Determine the (X, Y) coordinate at the center of the cell enclosing the given text.  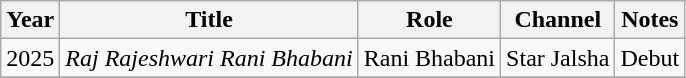
Rani Bhabani (429, 58)
Title (209, 20)
Role (429, 20)
Channel (558, 20)
Raj Rajeshwari Rani Bhabani (209, 58)
Year (30, 20)
2025 (30, 58)
Star Jalsha (558, 58)
Notes (650, 20)
Debut (650, 58)
